Scan for the cell matching the given text and deliver its (x, y) coordinate at center. 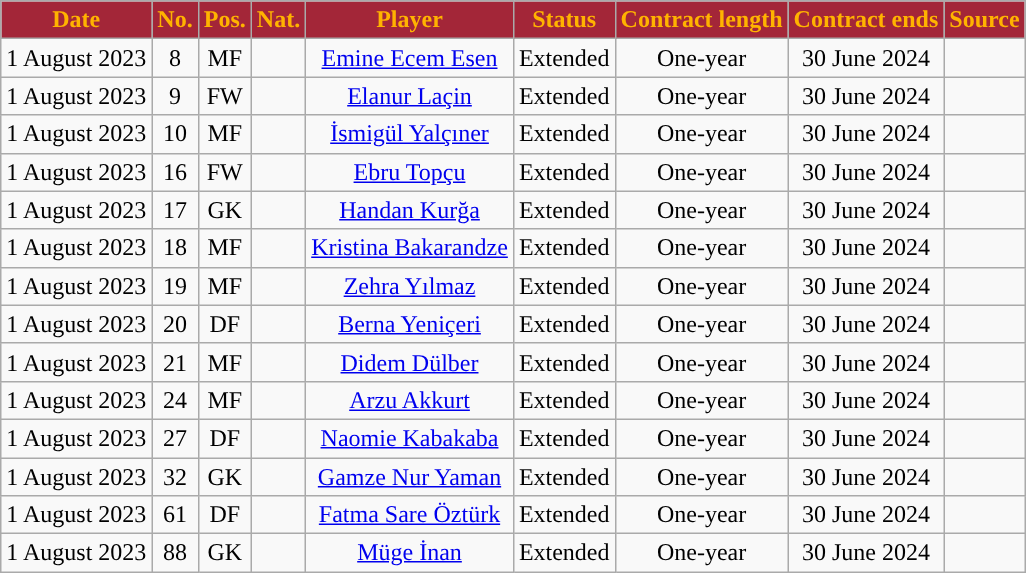
Source (984, 20)
9 (175, 96)
32 (175, 477)
Arzu Akkurt (410, 400)
Date (76, 20)
Kristina Bakarandze (410, 248)
Ebru Topçu (410, 172)
Nat. (278, 20)
Naomie Kabakaba (410, 438)
24 (175, 400)
19 (175, 286)
Gamze Nur Yaman (410, 477)
27 (175, 438)
Zehra Yılmaz (410, 286)
16 (175, 172)
61 (175, 515)
Player (410, 20)
Müge İnan (410, 553)
20 (175, 324)
Emine Ecem Esen (410, 58)
Berna Yeniçeri (410, 324)
İsmigül Yalçıner (410, 134)
Didem Dülber (410, 362)
Contract ends (866, 20)
8 (175, 58)
Elanur Laçin (410, 96)
18 (175, 248)
88 (175, 553)
21 (175, 362)
Contract length (702, 20)
Status (564, 20)
Fatma Sare Öztürk (410, 515)
No. (175, 20)
Handan Kurğa (410, 210)
Pos. (224, 20)
17 (175, 210)
10 (175, 134)
